Scan for the cell matching the given text and deliver its (x, y) coordinate at center. 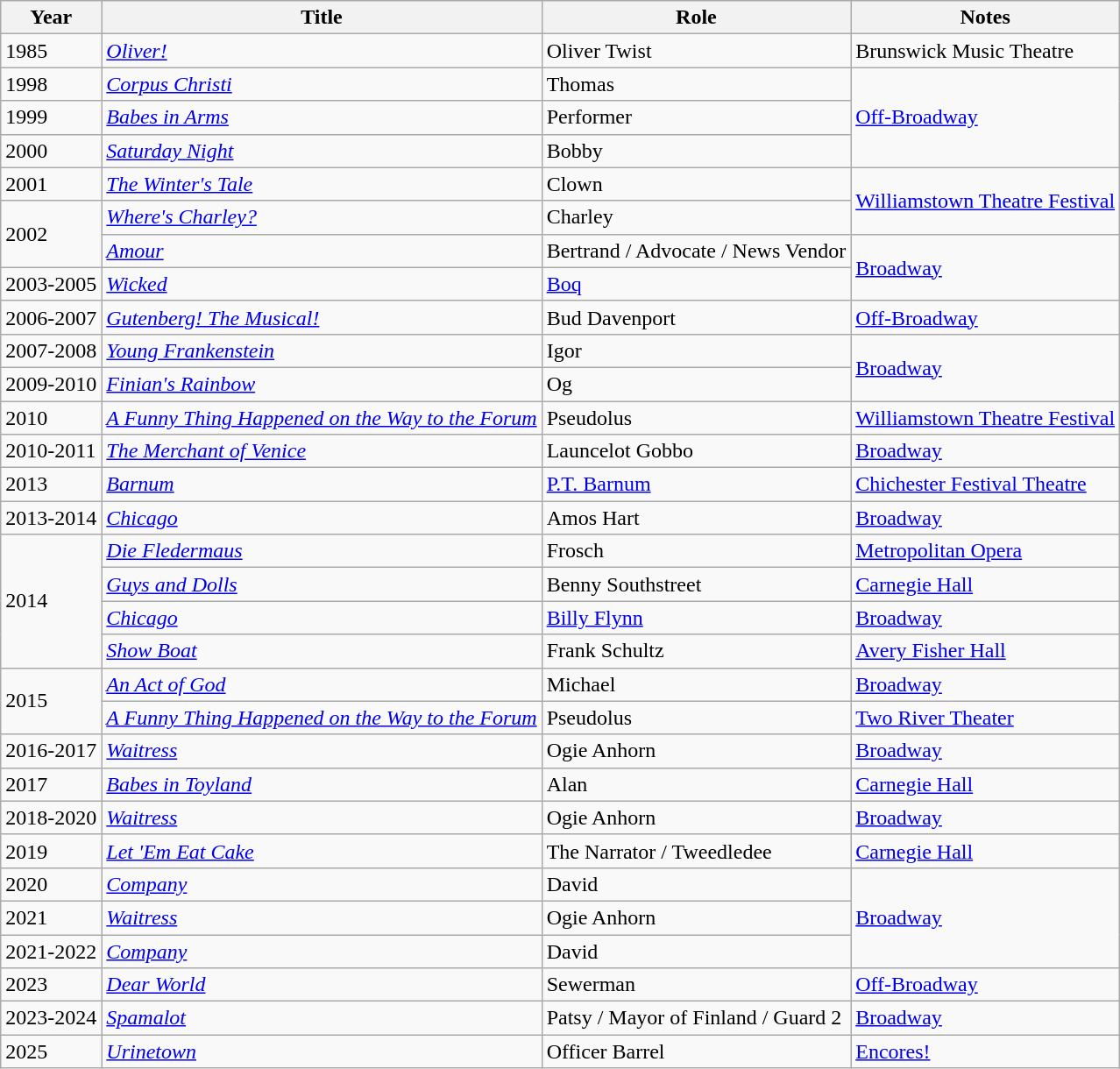
Show Boat (322, 651)
P.T. Barnum (696, 485)
Dear World (322, 985)
Oliver! (322, 51)
Year (51, 18)
Boq (696, 284)
Amour (322, 251)
Finian's Rainbow (322, 384)
Role (696, 18)
Barnum (322, 485)
Gutenberg! The Musical! (322, 317)
2021-2022 (51, 951)
2009-2010 (51, 384)
Where's Charley? (322, 217)
Encores! (985, 1051)
2020 (51, 884)
2016-2017 (51, 751)
Charley (696, 217)
Two River Theater (985, 718)
2007-2008 (51, 350)
Benny Southstreet (696, 584)
Spamalot (322, 1018)
Patsy / Mayor of Finland / Guard 2 (696, 1018)
2002 (51, 234)
Saturday Night (322, 151)
Babes in Toyland (322, 784)
Chichester Festival Theatre (985, 485)
1985 (51, 51)
Young Frankenstein (322, 350)
2019 (51, 851)
Og (696, 384)
Die Fledermaus (322, 551)
2017 (51, 784)
1998 (51, 84)
Bobby (696, 151)
Igor (696, 350)
Metropolitan Opera (985, 551)
Officer Barrel (696, 1051)
Thomas (696, 84)
2010 (51, 418)
2006-2007 (51, 317)
Billy Flynn (696, 618)
Notes (985, 18)
Sewerman (696, 985)
2014 (51, 601)
Bertrand / Advocate / News Vendor (696, 251)
The Narrator / Tweedledee (696, 851)
The Merchant of Venice (322, 451)
Clown (696, 184)
Launcelot Gobbo (696, 451)
2003-2005 (51, 284)
Frosch (696, 551)
Wicked (322, 284)
2018-2020 (51, 818)
2010-2011 (51, 451)
Performer (696, 117)
2001 (51, 184)
2015 (51, 701)
Let 'Em Eat Cake (322, 851)
Michael (696, 684)
Corpus Christi (322, 84)
Title (322, 18)
2023-2024 (51, 1018)
1999 (51, 117)
2025 (51, 1051)
Brunswick Music Theatre (985, 51)
Oliver Twist (696, 51)
2013-2014 (51, 518)
Avery Fisher Hall (985, 651)
Frank Schultz (696, 651)
The Winter's Tale (322, 184)
Alan (696, 784)
Guys and Dolls (322, 584)
2013 (51, 485)
Babes in Arms (322, 117)
Urinetown (322, 1051)
2021 (51, 917)
Bud Davenport (696, 317)
2023 (51, 985)
An Act of God (322, 684)
Amos Hart (696, 518)
2000 (51, 151)
